Output the [x, y] coordinate of the center of the cell containing the given text.  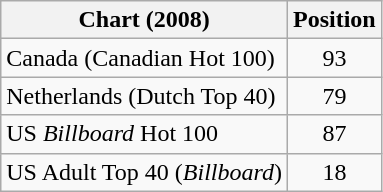
Netherlands (Dutch Top 40) [144, 96]
Chart (2008) [144, 20]
79 [335, 96]
87 [335, 134]
US Adult Top 40 (Billboard) [144, 172]
18 [335, 172]
93 [335, 58]
Canada (Canadian Hot 100) [144, 58]
US Billboard Hot 100 [144, 134]
Position [335, 20]
